Find where the given text appears and provide that cell's center as (X, Y) coordinate. 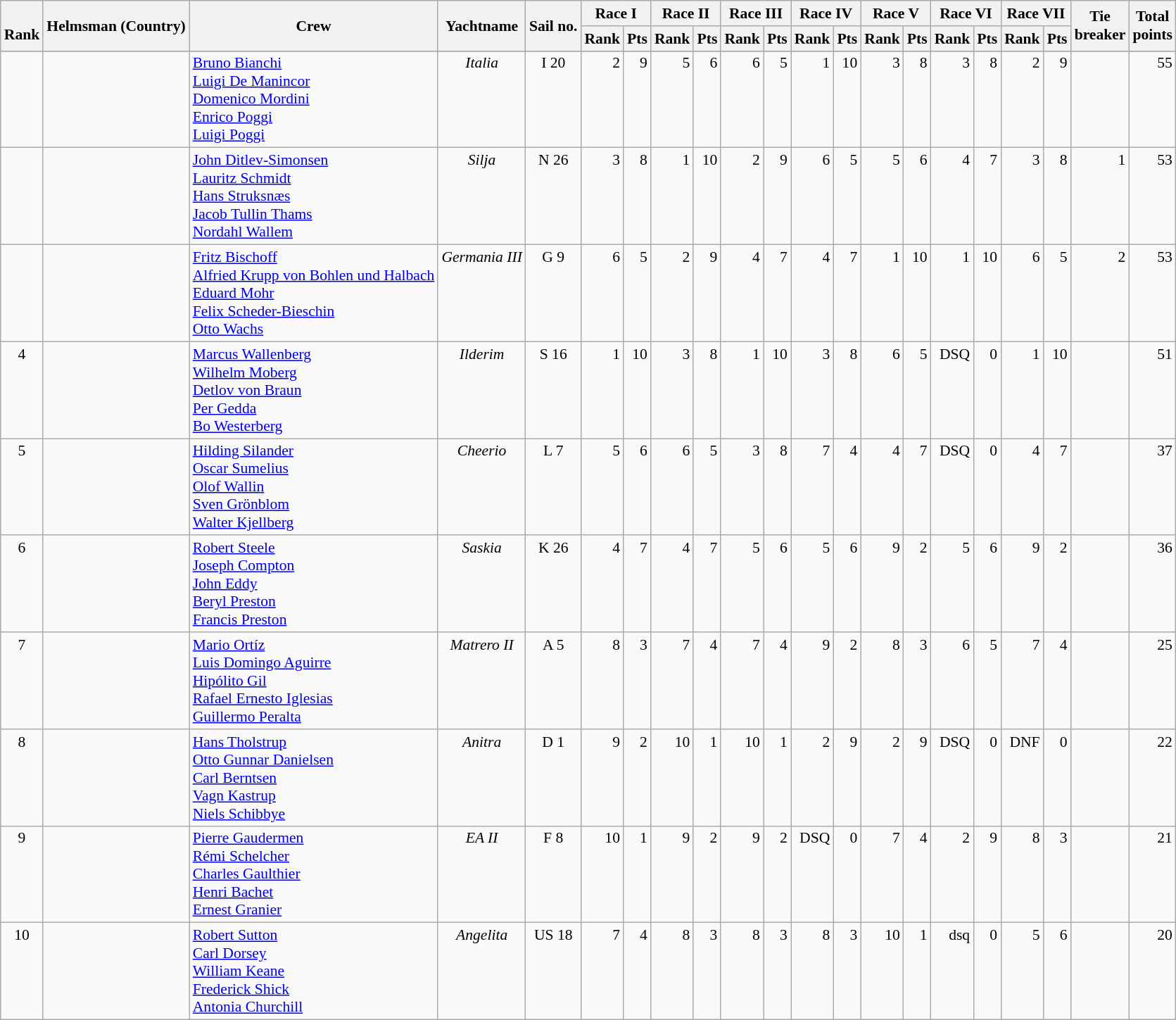
Pierre Gaudermen Rémi Schelcher Charles Gaulthier Henri Bachet Ernest Granier (314, 874)
55 (1153, 99)
A 5 (553, 681)
Race II (685, 13)
51 (1153, 390)
Hans Tholstrup Otto Gunnar Danielsen Carl Berntsen Vagn Kastrup Niels Schibbye (314, 778)
Mario Ortíz Luis Domingo Aguirre Hipólito Gil Rafael Ernesto Iglesias Guillermo Peralta (314, 681)
22 (1153, 778)
Fritz Bischoff Alfried Krupp von Bohlen und Halbach Eduard Mohr Felix Scheder-Bieschin Otto Wachs (314, 294)
Totalpoints (1153, 25)
Yachtname (481, 25)
Ilderim (481, 390)
Race VI (966, 13)
dsq (953, 971)
Germania III (481, 294)
N 26 (553, 196)
D 1 (553, 778)
20 (1153, 971)
Angelita (481, 971)
Race III (756, 13)
36 (1153, 584)
25 (1153, 681)
Crew (314, 25)
Hilding Silander Oscar Sumelius Olof Wallin Sven Grönblom Walter Kjellberg (314, 487)
Sail no. (553, 25)
F 8 (553, 874)
Silja (481, 196)
S 16 (553, 390)
Race V (895, 13)
Saskia (481, 584)
John Ditlev-Simonsen Lauritz Schmidt Hans Struksnæs Jacob Tullin Thams Nordahl Wallem (314, 196)
K 26 (553, 584)
US 18 (553, 971)
Anitra (481, 778)
Robert Sutton Carl Dorsey William Keane Frederick Shick Antonia Churchill (314, 971)
Marcus Wallenberg Wilhelm Moberg Detlov von Braun Per Gedda Bo Westerberg (314, 390)
Tiebreaker (1101, 25)
Matrero II (481, 681)
G 9 (553, 294)
DNF (1022, 778)
I 20 (553, 99)
21 (1153, 874)
Bruno Bianchi Luigi De Manincor Domenico Mordini Enrico Poggi Luigi Poggi (314, 99)
37 (1153, 487)
EA II (481, 874)
L 7 (553, 487)
Cheerio (481, 487)
Race VII (1036, 13)
Race IV (826, 13)
Robert Steele Joseph Compton John Eddy Beryl Preston Francis Preston (314, 584)
Race I (615, 13)
Helmsman (Country) (115, 25)
Italia (481, 99)
